Determine the [X, Y] coordinate at the center of the cell enclosing the given text.  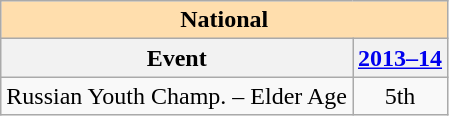
Russian Youth Champ. – Elder Age [177, 96]
5th [400, 96]
Event [177, 58]
2013–14 [400, 58]
National [224, 20]
